Scan for the cell matching the given text and deliver its (X, Y) coordinate at center. 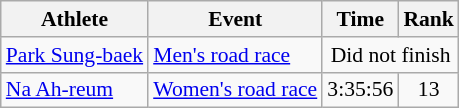
3:35:56 (360, 90)
Event (235, 19)
Athlete (74, 19)
Time (360, 19)
Na Ah-reum (74, 90)
Men's road race (235, 55)
13 (428, 90)
Rank (428, 19)
Park Sung-baek (74, 55)
Women's road race (235, 90)
Did not finish (390, 55)
